Capture the cell that displays the provided text and extract its (X, Y) central coordinate. 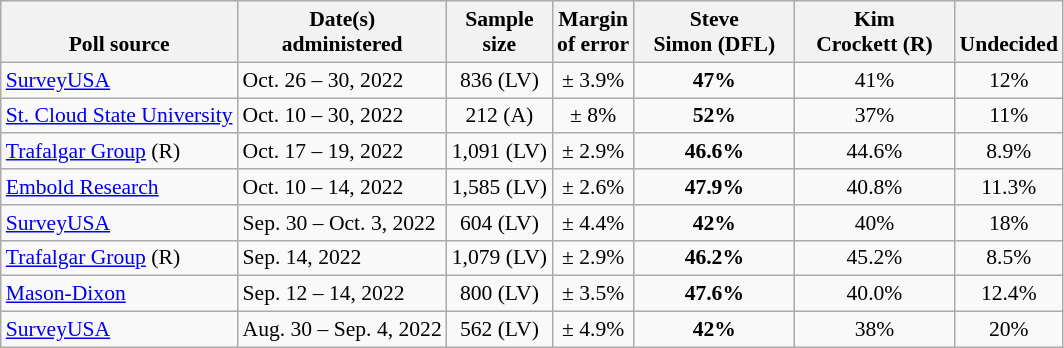
KimCrockett (R) (874, 32)
8.5% (1009, 258)
20% (1009, 330)
± 2.6% (593, 187)
40.0% (874, 294)
11.3% (1009, 187)
46.6% (714, 152)
40% (874, 223)
46.2% (714, 258)
Embold Research (120, 187)
St. Cloud State University (120, 116)
Date(s)administered (342, 32)
Aug. 30 – Sep. 4, 2022 (342, 330)
40.8% (874, 187)
604 (LV) (500, 223)
1,585 (LV) (500, 187)
Oct. 17 – 19, 2022 (342, 152)
Oct. 10 – 14, 2022 (342, 187)
± 4.9% (593, 330)
Poll source (120, 32)
38% (874, 330)
Samplesize (500, 32)
47% (714, 80)
1,079 (LV) (500, 258)
18% (1009, 223)
41% (874, 80)
12.4% (1009, 294)
8.9% (1009, 152)
± 3.5% (593, 294)
800 (LV) (500, 294)
Sep. 30 – Oct. 3, 2022 (342, 223)
47.6% (714, 294)
37% (874, 116)
± 3.9% (593, 80)
Oct. 10 – 30, 2022 (342, 116)
12% (1009, 80)
47.9% (714, 187)
52% (714, 116)
212 (A) (500, 116)
1,091 (LV) (500, 152)
Sep. 12 – 14, 2022 (342, 294)
Marginof error (593, 32)
11% (1009, 116)
± 8% (593, 116)
± 4.4% (593, 223)
836 (LV) (500, 80)
562 (LV) (500, 330)
Sep. 14, 2022 (342, 258)
44.6% (874, 152)
45.2% (874, 258)
Oct. 26 – 30, 2022 (342, 80)
Undecided (1009, 32)
Mason-Dixon (120, 294)
SteveSimon (DFL) (714, 32)
